Capture the cell that displays the provided text and extract its [X, Y] central coordinate. 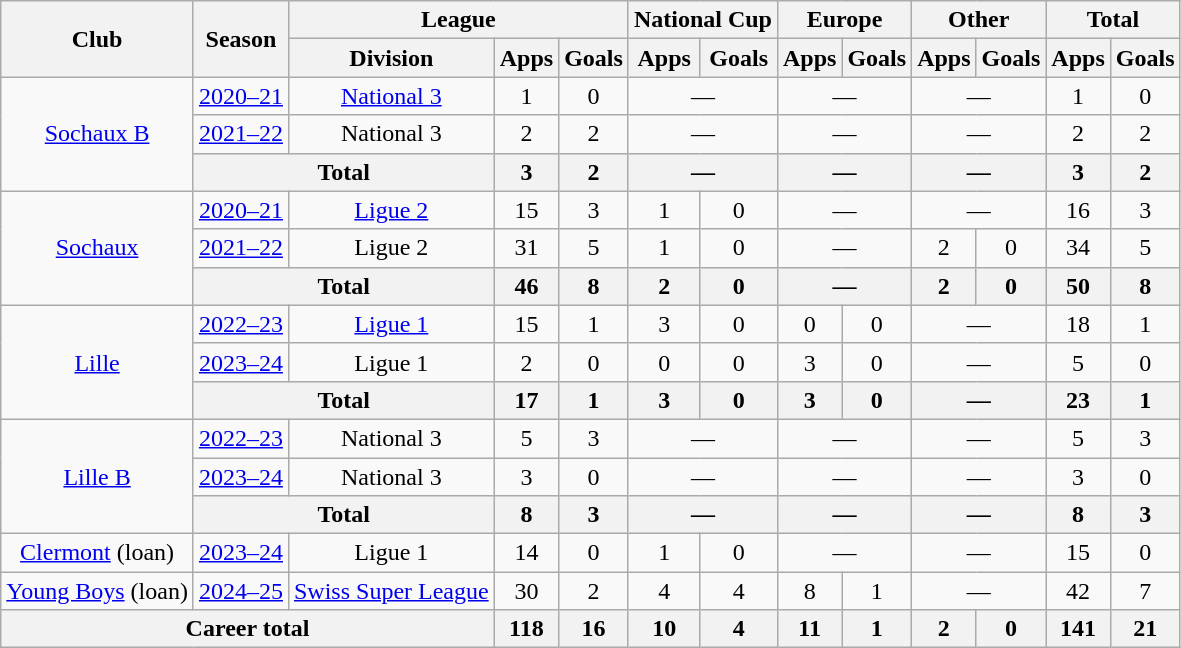
23 [1078, 400]
Europe [844, 20]
30 [526, 591]
Club [98, 39]
10 [664, 629]
14 [526, 553]
National Cup [702, 20]
118 [526, 629]
Swiss Super League [391, 591]
34 [1078, 248]
Young Boys (loan) [98, 591]
18 [1078, 324]
Lille B [98, 476]
31 [526, 248]
11 [809, 629]
Career total [248, 629]
46 [526, 286]
Sochaux B [98, 134]
2024–25 [240, 591]
21 [1145, 629]
Sochaux [98, 248]
Other [979, 20]
141 [1078, 629]
Lille [98, 362]
Clermont (loan) [98, 553]
Division [391, 58]
7 [1145, 591]
League [458, 20]
17 [526, 400]
42 [1078, 591]
Season [240, 39]
50 [1078, 286]
